Determine the (x, y) coordinate at the center of the cell enclosing the given text.  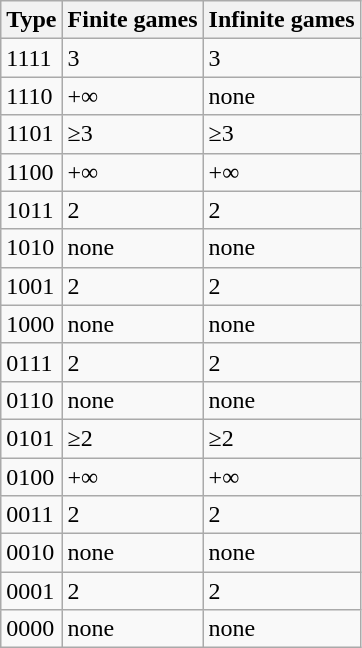
Infinite games (282, 20)
0100 (32, 477)
1001 (32, 286)
0111 (32, 362)
1011 (32, 210)
1100 (32, 172)
0001 (32, 591)
Finite games (132, 20)
0011 (32, 515)
0101 (32, 438)
1010 (32, 248)
Type (32, 20)
1111 (32, 58)
0010 (32, 553)
1110 (32, 96)
0000 (32, 629)
1000 (32, 324)
0110 (32, 400)
1101 (32, 134)
